Capture the cell that displays the provided text and extract its [X, Y] central coordinate. 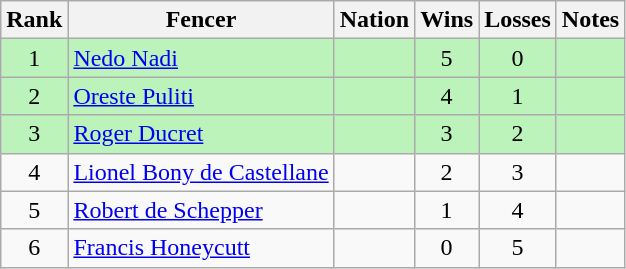
Lionel Bony de Castellane [201, 172]
6 [34, 248]
Fencer [201, 20]
Oreste Puliti [201, 96]
Losses [518, 20]
Nation [374, 20]
Rank [34, 20]
Wins [447, 20]
Francis Honeycutt [201, 248]
Robert de Schepper [201, 210]
Roger Ducret [201, 134]
Notes [590, 20]
Nedo Nadi [201, 58]
